Identify which cell holds the provided text, then report its [x, y] central coordinate. 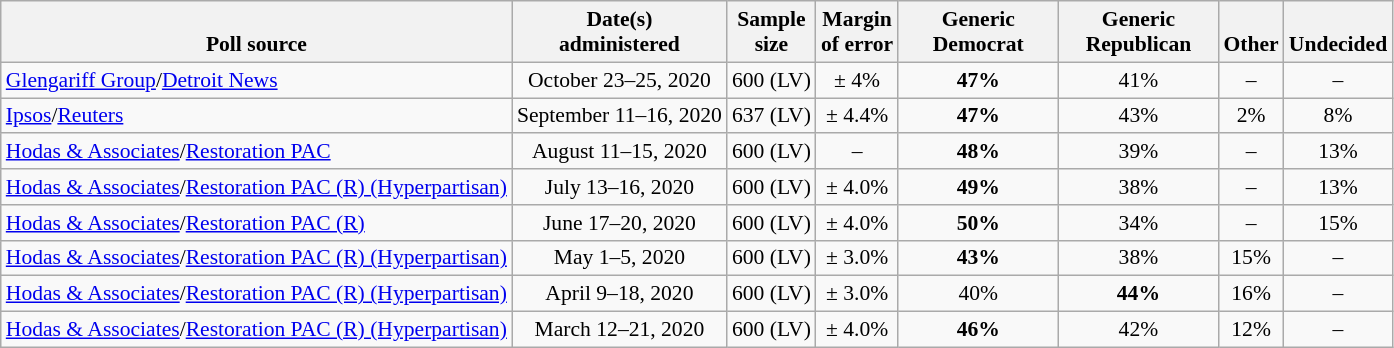
September 11–16, 2020 [620, 116]
8% [1338, 116]
48% [978, 152]
39% [1138, 152]
Marginof error [857, 32]
Hodas & Associates/Restoration PAC [256, 152]
June 17–20, 2020 [620, 223]
± 4.4% [857, 116]
± 4% [857, 80]
GenericRepublican [1138, 32]
49% [978, 187]
50% [978, 223]
12% [1250, 330]
34% [1138, 223]
Samplesize [772, 32]
Poll source [256, 32]
July 13–16, 2020 [620, 187]
March 12–21, 2020 [620, 330]
Hodas & Associates/Restoration PAC (R) [256, 223]
Glengariff Group/Detroit News [256, 80]
41% [1138, 80]
May 1–5, 2020 [620, 258]
October 23–25, 2020 [620, 80]
637 (LV) [772, 116]
Other [1250, 32]
46% [978, 330]
16% [1250, 294]
2% [1250, 116]
Date(s)administered [620, 32]
40% [978, 294]
Ipsos/Reuters [256, 116]
April 9–18, 2020 [620, 294]
42% [1138, 330]
GenericDemocrat [978, 32]
44% [1138, 294]
August 11–15, 2020 [620, 152]
Undecided [1338, 32]
